Determine the [X, Y] coordinate at the center of the cell enclosing the given text.  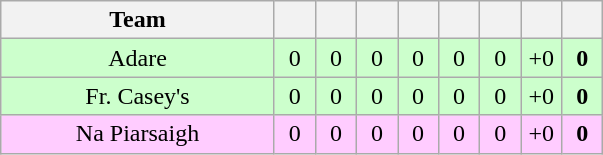
Adare [138, 58]
Na Piarsaigh [138, 134]
Team [138, 20]
Fr. Casey's [138, 96]
